Pinpoint the cell where the given text exists, returning its (x, y) midpoint coordinate. 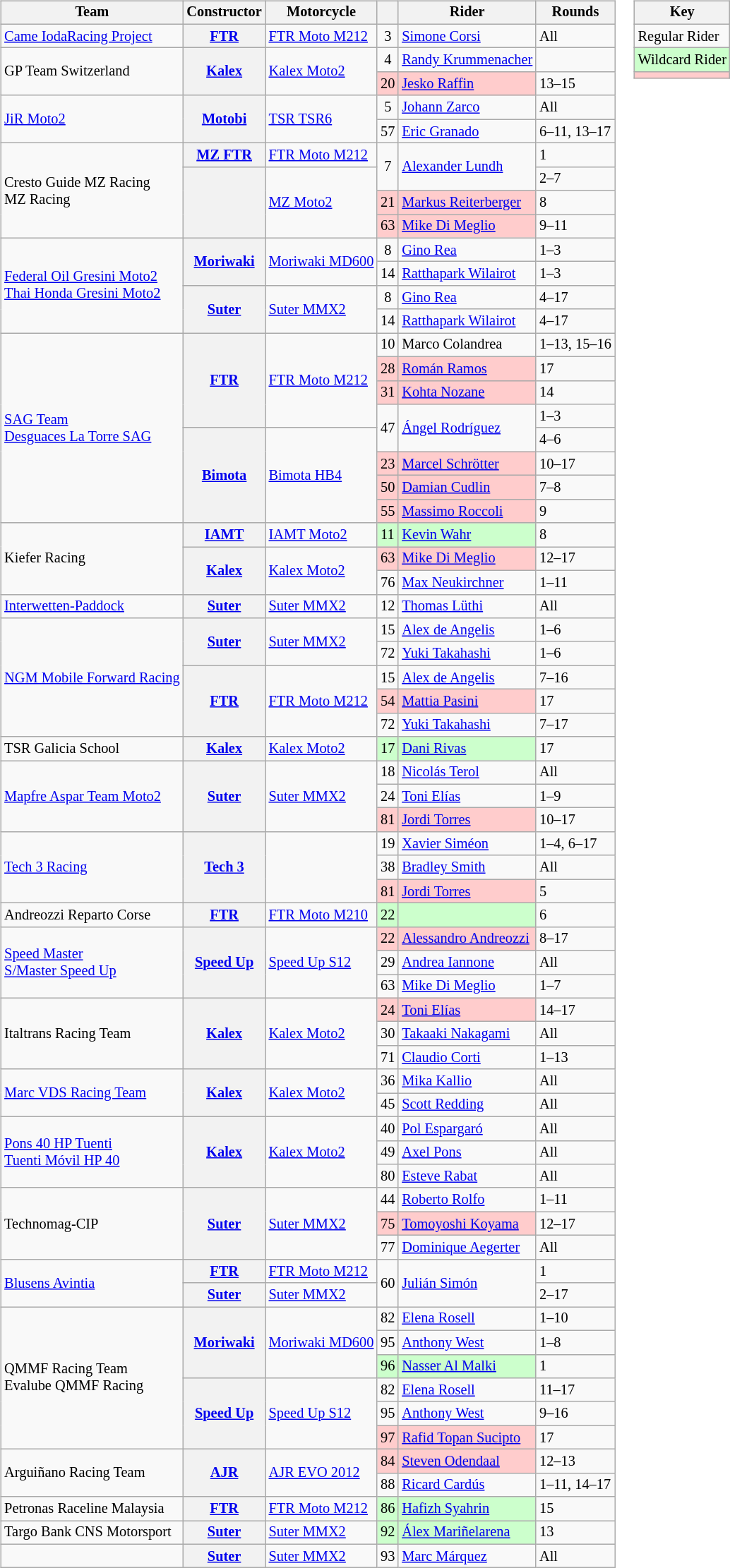
Motorcycle (322, 13)
Blusens Avintia (92, 1283)
Bimota HB4 (322, 476)
GP Team Switzerland (92, 72)
29 (388, 963)
Bimota (225, 476)
18 (388, 773)
QMMF Racing Team Evalube QMMF Racing (92, 1378)
Dominique Aegerter (467, 1248)
Simone Corsi (467, 36)
77 (388, 1248)
Kohta Nozane (467, 392)
Andrea Iannone (467, 963)
Mika Kallio (467, 1081)
86 (388, 1509)
28 (388, 368)
NGM Mobile Forward Racing (92, 677)
31 (388, 392)
Marc Márquez (467, 1556)
Nicolás Terol (467, 773)
1–9 (575, 796)
Italtrans Racing Team (92, 1033)
Mapfre Aspar Team Moto2 (92, 796)
1–11, 14–17 (575, 1485)
1–10 (575, 1319)
Tech 3 Racing (92, 868)
45 (388, 1105)
Roberto Rolfo (467, 1200)
49 (388, 1152)
Eric Granado (467, 131)
Bradley Smith (467, 867)
Team (92, 13)
Dani Rivas (467, 749)
1–13, 15–16 (575, 345)
MZ FTR (225, 155)
1–8 (575, 1342)
Kiefer Racing (92, 559)
Federal Oil Gresini Moto2 Thai Honda Gresini Moto2 (92, 285)
47 (388, 428)
9–11 (575, 227)
Petronas Raceline Malaysia (92, 1509)
55 (388, 511)
JiR Moto2 (92, 119)
Nasser Al Malki (467, 1366)
Alessandro Andreozzi (467, 939)
1–7 (575, 987)
Came IodaRacing Project (92, 36)
TSR Galicia School (92, 749)
8–17 (575, 939)
2–17 (575, 1295)
IAMT (225, 535)
1–4, 6–17 (575, 844)
Alexander Lundh (467, 167)
Álex Mariñelarena (467, 1533)
1–13 (575, 1058)
11 (388, 535)
84 (388, 1461)
9–16 (575, 1413)
Claudio Corti (467, 1058)
13 (575, 1533)
AJR (225, 1473)
Thomas Lüthi (467, 606)
Randy Krummenacher (467, 60)
Tomoyoshi Koyama (467, 1224)
TSR TSR6 (322, 119)
3 (388, 36)
50 (388, 488)
Xavier Siméon (467, 844)
Axel Pons (467, 1152)
93 (388, 1556)
30 (388, 1034)
Cresto Guide MZ Racing MZ Racing (92, 191)
6–11, 13–17 (575, 131)
97 (388, 1437)
Rider (467, 13)
Regular Rider (682, 36)
88 (388, 1485)
Markus Reiterberger (467, 203)
Román Ramos (467, 368)
Rounds (575, 13)
19 (388, 844)
4–6 (575, 440)
Takaaki Nakagami (467, 1034)
Speed Master S/Master Speed Up (92, 963)
36 (388, 1081)
Damian Cudlin (467, 488)
11–17 (575, 1390)
2–7 (575, 179)
Kevin Wahr (467, 535)
7 (388, 167)
Mattia Pasini (467, 701)
Andreozzi Reparto Corse (92, 915)
Marc VDS Racing Team (92, 1092)
23 (388, 464)
7–16 (575, 677)
Hafizh Syahrin (467, 1509)
IAMT Moto2 (322, 535)
Marco Colandrea (467, 345)
AJR EVO 2012 (322, 1473)
Pol Espargaró (467, 1128)
SAG Team Desguaces La Torre SAG (92, 428)
Targo Bank CNS Motorsport (92, 1533)
75 (388, 1224)
Wildcard Rider (682, 60)
FTR Moto M210 (322, 915)
54 (388, 701)
Johann Zarco (467, 107)
Arguiñano Racing Team (92, 1473)
MZ Moto2 (322, 202)
4 (388, 60)
Rafid Topan Sucipto (467, 1437)
12 (388, 606)
9 (575, 511)
21 (388, 203)
Massimo Roccoli (467, 511)
Motobi (225, 119)
80 (388, 1176)
13–15 (575, 84)
20 (388, 84)
6 (575, 915)
Constructor (225, 13)
Key (682, 13)
Esteve Rabat (467, 1176)
10 (388, 345)
Julián Simón (467, 1283)
Scott Redding (467, 1105)
96 (388, 1366)
Jesko Raffin (467, 84)
Marcel Schrötter (467, 464)
38 (388, 867)
76 (388, 582)
71 (388, 1058)
7–8 (575, 488)
12–13 (575, 1461)
Ángel Rodríguez (467, 428)
Pons 40 HP Tuenti Tuenti Móvil HP 40 (92, 1152)
Max Neukirchner (467, 582)
7–17 (575, 725)
57 (388, 131)
Technomag-CIP (92, 1224)
14–17 (575, 1010)
Tech 3 (225, 868)
44 (388, 1200)
92 (388, 1533)
60 (388, 1283)
40 (388, 1128)
Interwetten-Paddock (92, 606)
Steven Odendaal (467, 1461)
Ricard Cardús (467, 1485)
